Identify which cell holds the provided text, then report its [x, y] central coordinate. 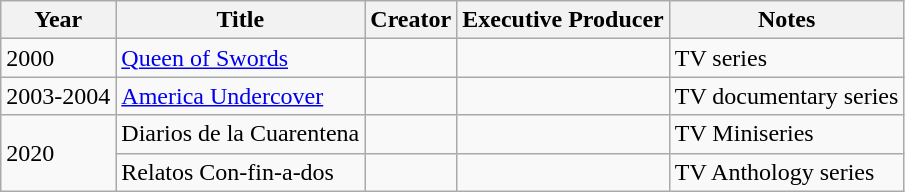
Diarios de la Cuarentena [240, 134]
Notes [786, 20]
TV series [786, 58]
Relatos Con-fin-a-dos [240, 172]
2000 [58, 58]
Queen of Swords [240, 58]
TV Miniseries [786, 134]
TV documentary series [786, 96]
Title [240, 20]
2020 [58, 153]
America Undercover [240, 96]
TV Anthology series [786, 172]
Executive Producer [564, 20]
Year [58, 20]
2003-2004 [58, 96]
Creator [411, 20]
